Locate the cell with the specified text and output its [x, y] center coordinate. 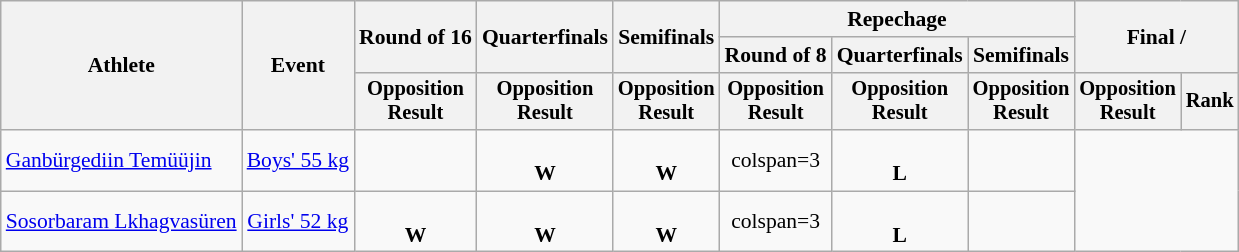
Athlete [122, 66]
Boys' 55 kg [298, 160]
Final / [1156, 36]
Rank [1210, 101]
Round of 8 [776, 55]
Event [298, 66]
Sosorbaram Lkhagvasüren [122, 222]
Round of 16 [416, 36]
Repechage [898, 19]
Ganbürgediin Temüüjin [122, 160]
Girls' 52 kg [298, 222]
